Provide the [X, Y] coordinate of the cell's center where the given text is located.  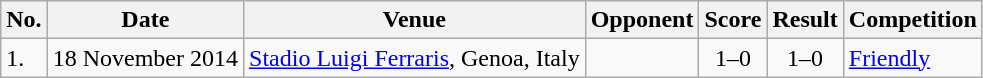
No. [24, 20]
Opponent [642, 20]
18 November 2014 [145, 58]
Friendly [912, 58]
Stadio Luigi Ferraris, Genoa, Italy [415, 58]
Competition [912, 20]
Date [145, 20]
1. [24, 58]
Score [733, 20]
Result [805, 20]
Venue [415, 20]
